Detect which cell encompasses the target text, then output its [x, y] center coordinate. 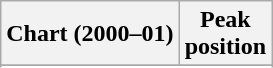
Peak position [225, 34]
Chart (2000–01) [90, 34]
